Identify which cell holds the provided text, then report its [x, y] central coordinate. 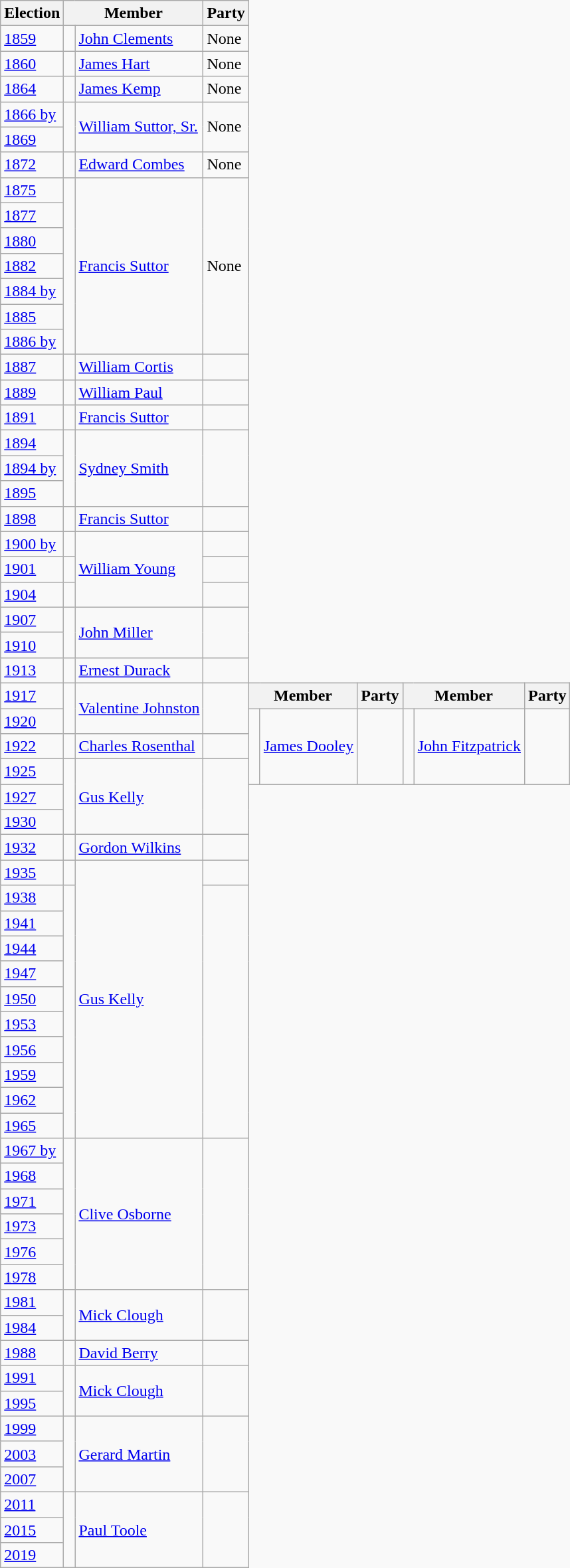
Ernest Durack [140, 670]
2019 [32, 1555]
1895 [32, 493]
1872 [32, 165]
1971 [32, 1201]
1913 [32, 670]
Charles Rosenthal [140, 746]
Clive Osborne [140, 1214]
David Berry [140, 1353]
1950 [32, 999]
1925 [32, 772]
1901 [32, 569]
1882 [32, 266]
William Suttor, Sr. [140, 127]
2007 [32, 1479]
Election [32, 13]
1898 [32, 519]
1973 [32, 1227]
1920 [32, 721]
Sydney Smith [140, 468]
1894 by [32, 468]
1869 [32, 139]
John Fitzpatrick [469, 746]
1877 [32, 215]
1860 [32, 64]
Paul Toole [140, 1529]
1927 [32, 797]
1941 [32, 923]
1887 [32, 367]
1981 [32, 1302]
1891 [32, 418]
1953 [32, 1024]
1930 [32, 822]
1947 [32, 974]
1988 [32, 1353]
1991 [32, 1378]
1880 [32, 240]
1976 [32, 1252]
Edward Combes [140, 165]
John Clements [140, 39]
Valentine Johnston [140, 708]
1978 [32, 1277]
2015 [32, 1529]
1875 [32, 190]
1885 [32, 317]
Gerard Martin [140, 1454]
1956 [32, 1049]
William Cortis [140, 367]
1999 [32, 1429]
1904 [32, 594]
1965 [32, 1126]
1922 [32, 746]
1932 [32, 847]
William Paul [140, 392]
1935 [32, 873]
1886 by [32, 342]
1968 [32, 1176]
2003 [32, 1454]
1907 [32, 620]
1995 [32, 1403]
1938 [32, 898]
1884 by [32, 291]
1859 [32, 39]
James Dooley [308, 746]
1944 [32, 948]
James Kemp [140, 89]
1967 by [32, 1151]
James Hart [140, 64]
1900 by [32, 544]
Gordon Wilkins [140, 847]
1894 [32, 443]
William Young [140, 569]
John Miller [140, 632]
1866 by [32, 114]
1910 [32, 645]
1959 [32, 1075]
1917 [32, 695]
1889 [32, 392]
1984 [32, 1328]
1864 [32, 89]
2011 [32, 1504]
1962 [32, 1100]
